Scan for the cell matching the given text and deliver its (X, Y) coordinate at center. 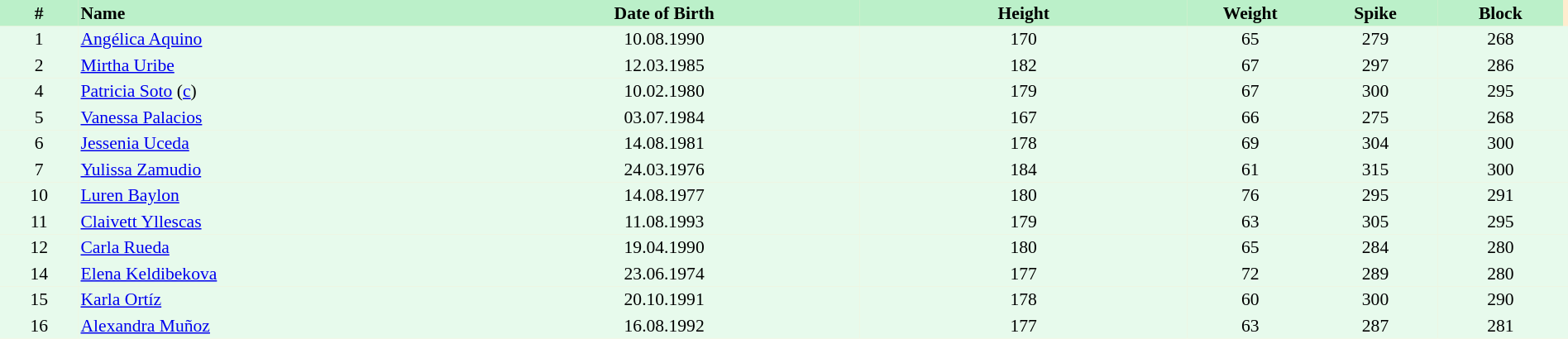
12.03.1985 (664, 65)
69 (1250, 144)
23.06.1974 (664, 274)
182 (1024, 65)
305 (1374, 222)
Jessenia Uceda (273, 144)
279 (1374, 40)
Vanessa Palacios (273, 117)
170 (1024, 40)
11.08.1993 (664, 222)
6 (39, 144)
286 (1500, 65)
20.10.1991 (664, 299)
Name (273, 13)
5 (39, 117)
03.07.1984 (664, 117)
Spike (1374, 13)
14 (39, 274)
60 (1250, 299)
72 (1250, 274)
290 (1500, 299)
304 (1374, 144)
Yulissa Zamudio (273, 169)
61 (1250, 169)
12 (39, 248)
Karla Ortíz (273, 299)
4 (39, 91)
297 (1374, 65)
275 (1374, 117)
10 (39, 195)
289 (1374, 274)
287 (1374, 326)
11 (39, 222)
167 (1024, 117)
291 (1500, 195)
Alexandra Muñoz (273, 326)
Weight (1250, 13)
Elena Keldibekova (273, 274)
19.04.1990 (664, 248)
14.08.1977 (664, 195)
15 (39, 299)
2 (39, 65)
Claivett Yllescas (273, 222)
Height (1024, 13)
16.08.1992 (664, 326)
10.08.1990 (664, 40)
7 (39, 169)
315 (1374, 169)
14.08.1981 (664, 144)
Patricia Soto (c) (273, 91)
24.03.1976 (664, 169)
76 (1250, 195)
# (39, 13)
184 (1024, 169)
281 (1500, 326)
Block (1500, 13)
Luren Baylon (273, 195)
Date of Birth (664, 13)
284 (1374, 248)
Angélica Aquino (273, 40)
66 (1250, 117)
Carla Rueda (273, 248)
1 (39, 40)
Mirtha Uribe (273, 65)
16 (39, 326)
10.02.1980 (664, 91)
